Pinpoint the cell where the given text exists, returning its (X, Y) midpoint coordinate. 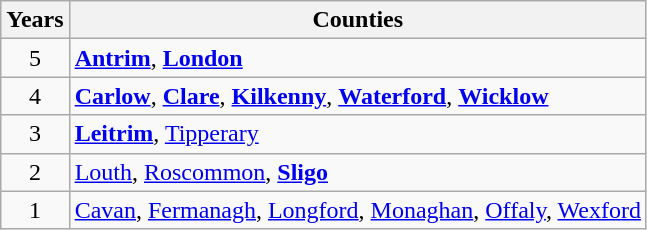
Counties (358, 20)
1 (35, 210)
Louth, Roscommon, Sligo (358, 172)
3 (35, 134)
5 (35, 58)
Leitrim, Tipperary (358, 134)
Antrim, London (358, 58)
Cavan, Fermanagh, Longford, Monaghan, Offaly, Wexford (358, 210)
Carlow, Clare, Kilkenny, Waterford, Wicklow (358, 96)
Years (35, 20)
4 (35, 96)
2 (35, 172)
